Return (x, y) of the center of cell containing provided text 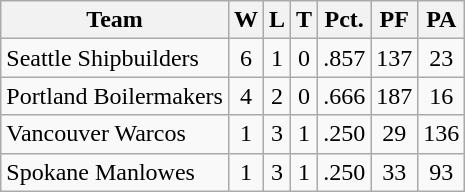
187 (394, 96)
.857 (344, 58)
2 (278, 96)
23 (442, 58)
PF (394, 20)
Portland Boilermakers (115, 96)
Team (115, 20)
16 (442, 96)
PA (442, 20)
T (304, 20)
6 (246, 58)
W (246, 20)
L (278, 20)
137 (394, 58)
4 (246, 96)
Seattle Shipbuilders (115, 58)
136 (442, 134)
Pct. (344, 20)
93 (442, 172)
29 (394, 134)
33 (394, 172)
Vancouver Warcos (115, 134)
.666 (344, 96)
Spokane Manlowes (115, 172)
